Determine the (X, Y) coordinate at the center of the cell enclosing the given text.  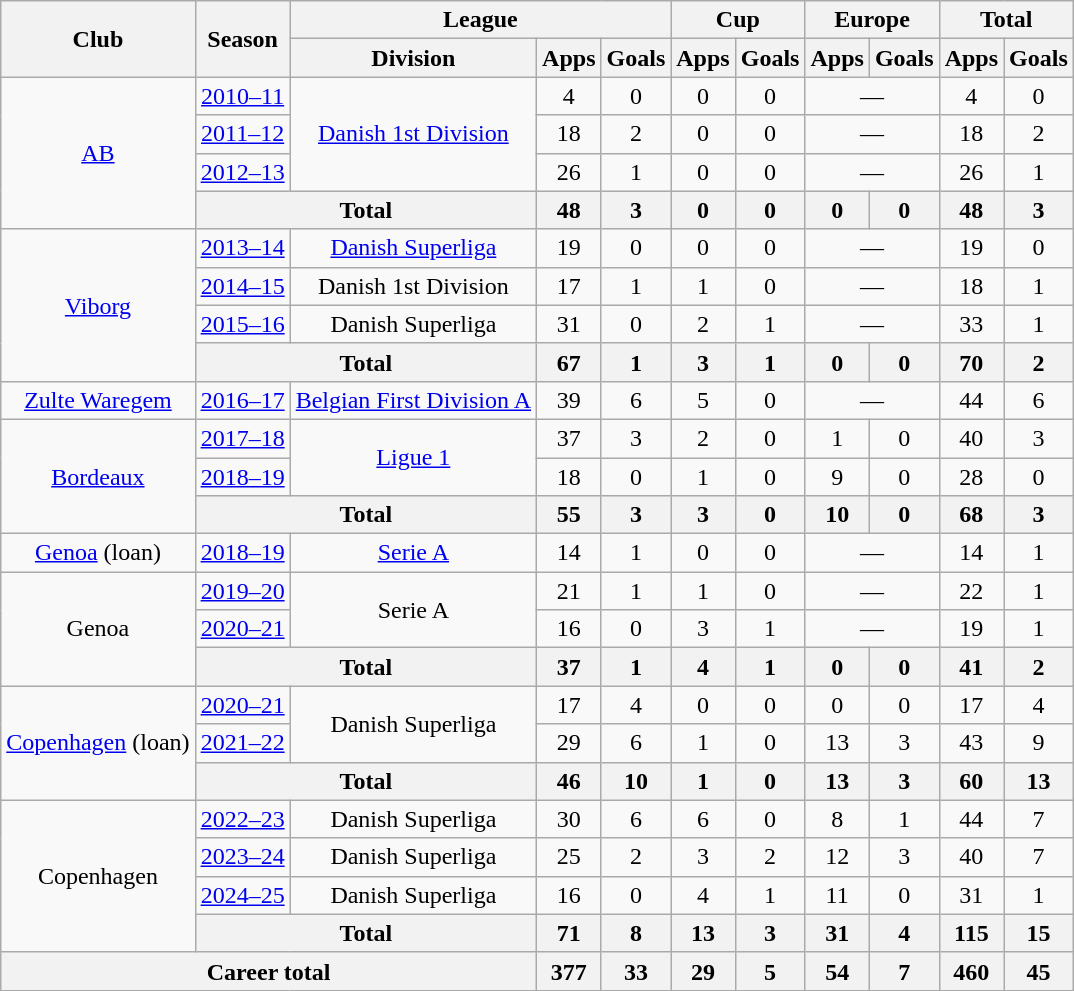
Europe (872, 20)
28 (971, 477)
45 (1039, 971)
43 (971, 743)
67 (569, 362)
Belgian First Division A (413, 400)
2012–13 (242, 172)
55 (569, 515)
2015–16 (242, 324)
Viborg (98, 305)
Genoa (loan) (98, 553)
2010–11 (242, 96)
Zulte Waregem (98, 400)
25 (569, 857)
Season (242, 39)
41 (971, 667)
Division (413, 58)
Ligue 1 (413, 457)
Copenhagen (98, 876)
2017–18 (242, 438)
2014–15 (242, 286)
Copenhagen (loan) (98, 743)
54 (837, 971)
Cup (738, 20)
2023–24 (242, 857)
11 (837, 895)
2016–17 (242, 400)
21 (569, 591)
Bordeaux (98, 476)
2024–25 (242, 895)
68 (971, 515)
60 (971, 781)
46 (569, 781)
2013–14 (242, 248)
12 (837, 857)
AB (98, 153)
Club (98, 39)
Career total (269, 971)
15 (1039, 933)
39 (569, 400)
460 (971, 971)
377 (569, 971)
2021–22 (242, 743)
70 (971, 362)
Genoa (98, 629)
71 (569, 933)
2019–20 (242, 591)
2022–23 (242, 819)
2011–12 (242, 134)
115 (971, 933)
22 (971, 591)
League (480, 20)
30 (569, 819)
